Return the [x, y] coordinate for the center point of the cell that contains the specified text.  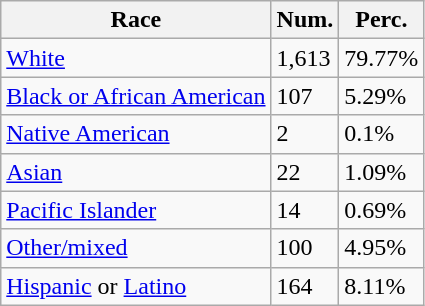
Perc. [382, 20]
22 [305, 172]
0.69% [382, 210]
Black or African American [136, 96]
2 [305, 134]
164 [305, 286]
1,613 [305, 58]
1.09% [382, 172]
5.29% [382, 96]
Race [136, 20]
Num. [305, 20]
4.95% [382, 248]
Asian [136, 172]
Pacific Islander [136, 210]
8.11% [382, 286]
Native American [136, 134]
White [136, 58]
79.77% [382, 58]
107 [305, 96]
0.1% [382, 134]
Hispanic or Latino [136, 286]
14 [305, 210]
100 [305, 248]
Other/mixed [136, 248]
